Capture the cell that displays the provided text and extract its [x, y] central coordinate. 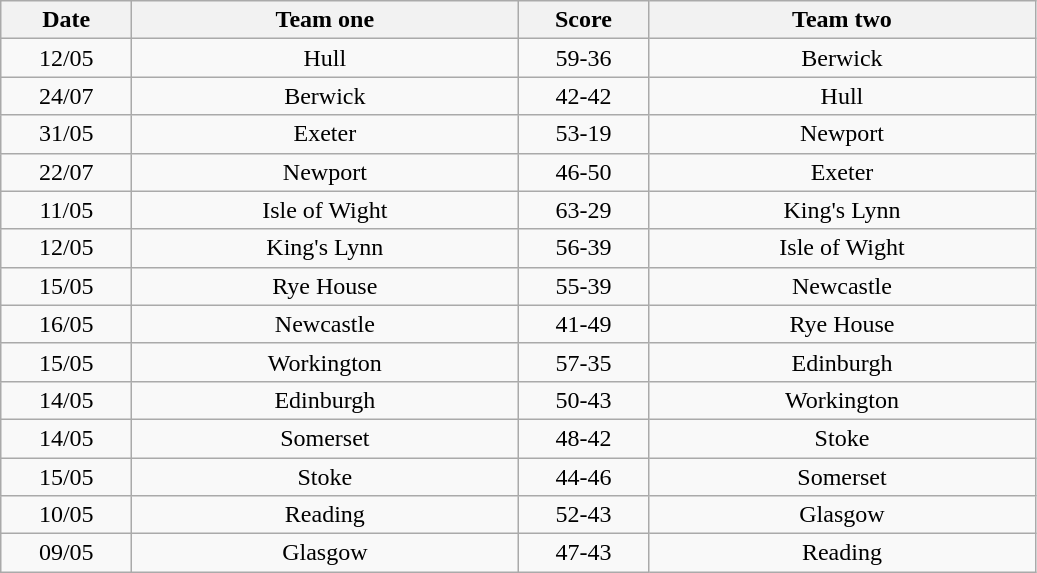
31/05 [66, 134]
Team two [842, 20]
09/05 [66, 553]
24/07 [66, 96]
42-42 [584, 96]
63-29 [584, 210]
47-43 [584, 553]
11/05 [66, 210]
44-46 [584, 477]
52-43 [584, 515]
Date [66, 20]
56-39 [584, 248]
10/05 [66, 515]
48-42 [584, 438]
Score [584, 20]
46-50 [584, 172]
16/05 [66, 324]
59-36 [584, 58]
50-43 [584, 400]
Team one [325, 20]
53-19 [584, 134]
41-49 [584, 324]
55-39 [584, 286]
57-35 [584, 362]
22/07 [66, 172]
